Search for the cell housing the specified text and yield its [X, Y] center coordinate. 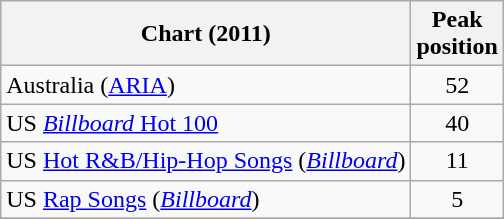
5 [457, 199]
Chart (2011) [206, 34]
Australia (ARIA) [206, 85]
US Hot R&B/Hip-Hop Songs (Billboard) [206, 161]
52 [457, 85]
11 [457, 161]
40 [457, 123]
Peakposition [457, 34]
US Billboard Hot 100 [206, 123]
US Rap Songs (Billboard) [206, 199]
